Pinpoint the cell where the given text exists, returning its [X, Y] midpoint coordinate. 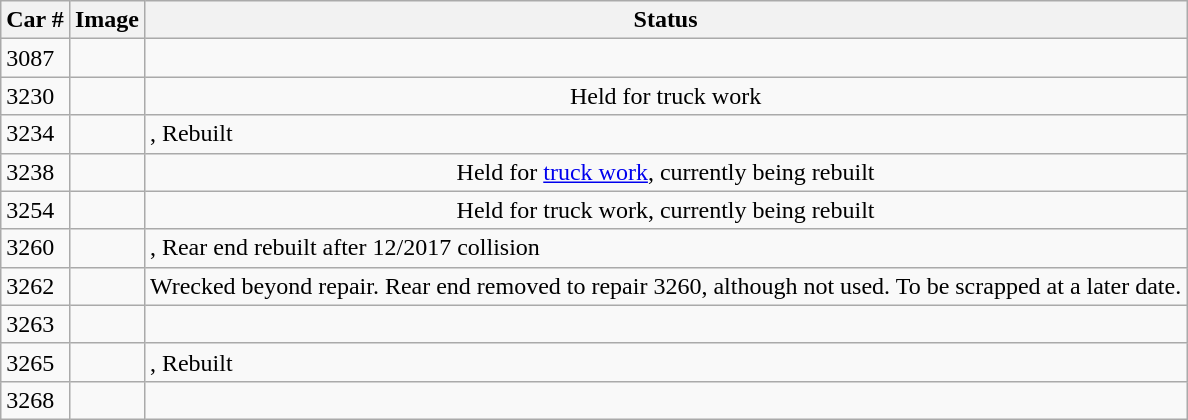
3268 [36, 400]
Wrecked beyond repair. Rear end removed to repair 3260, although not used. To be scrapped at a later date. [665, 286]
Held for truck work [665, 96]
3265 [36, 362]
3262 [36, 286]
Status [665, 20]
3087 [36, 58]
3238 [36, 172]
3230 [36, 96]
3254 [36, 210]
3263 [36, 324]
3234 [36, 134]
Image [106, 20]
, Rear end rebuilt after 12/2017 collision [665, 248]
Car # [36, 20]
3260 [36, 248]
